From the cell containing the given text, extract its center point as [x, y] coordinate. 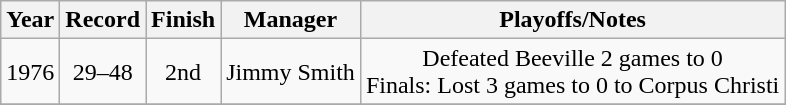
Finish [184, 20]
Year [30, 20]
1976 [30, 72]
Jimmy Smith [291, 72]
Playoffs/Notes [572, 20]
2nd [184, 72]
Defeated Beeville 2 games to 0Finals: Lost 3 games to 0 to Corpus Christi [572, 72]
Manager [291, 20]
29–48 [103, 72]
Record [103, 20]
